Provide the (x, y) coordinate of the cell's center where the given text is located.  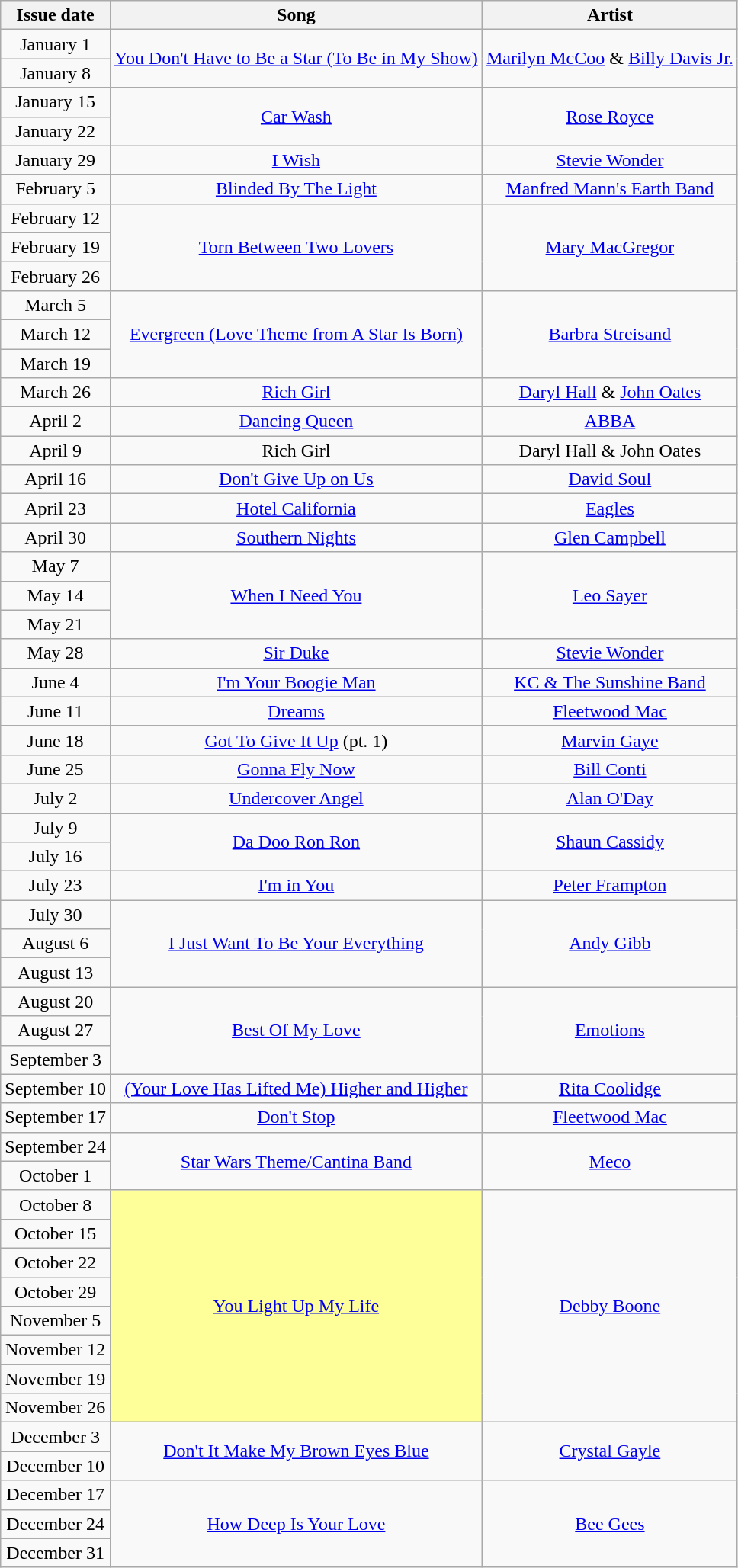
September 3 (56, 1060)
August 20 (56, 1002)
Marilyn McCoo & Billy Davis Jr. (610, 59)
Best Of My Love (296, 1031)
July 30 (56, 915)
January 15 (56, 102)
ABBA (610, 422)
KC & The Sunshine Band (610, 682)
Bill Conti (610, 769)
Dancing Queen (296, 422)
November 12 (56, 1350)
Southern Nights (296, 537)
March 5 (56, 305)
Rita Coolidge (610, 1089)
September 17 (56, 1117)
October 15 (56, 1233)
April 2 (56, 422)
August 13 (56, 973)
Rose Royce (610, 117)
January 1 (56, 44)
You Light Up My Life (296, 1306)
September 10 (56, 1089)
November 26 (56, 1408)
You Don't Have to Be a Star (To Be in My Show) (296, 59)
February 26 (56, 276)
June 11 (56, 711)
December 24 (56, 1524)
How Deep Is Your Love (296, 1524)
November 5 (56, 1321)
March 12 (56, 334)
Hotel California (296, 508)
Barbra Streisand (610, 334)
January 8 (56, 73)
October 8 (56, 1204)
Marvin Gaye (610, 740)
May 28 (56, 653)
February 12 (56, 218)
Car Wash (296, 117)
February 19 (56, 247)
Manfred Mann's Earth Band (610, 189)
(Your Love Has Lifted Me) Higher and Higher (296, 1089)
Star Wars Theme/Cantina Band (296, 1161)
Undercover Angel (296, 798)
Blinded By The Light (296, 189)
November 19 (56, 1379)
April 16 (56, 479)
May 14 (56, 595)
October 29 (56, 1292)
Song (296, 15)
February 5 (56, 189)
December 17 (56, 1495)
Meco (610, 1161)
Artist (610, 15)
January 22 (56, 131)
May 7 (56, 566)
July 2 (56, 798)
January 29 (56, 160)
July 16 (56, 857)
Emotions (610, 1031)
September 24 (56, 1146)
December 10 (56, 1466)
March 26 (56, 393)
April 23 (56, 508)
June 25 (56, 769)
December 31 (56, 1553)
David Soul (610, 479)
Debby Boone (610, 1306)
Leo Sayer (610, 595)
Don't Give Up on Us (296, 479)
Da Doo Ron Ron (296, 842)
When I Need You (296, 595)
Dreams (296, 711)
June 4 (56, 682)
October 22 (56, 1262)
April 9 (56, 451)
December 3 (56, 1437)
Got To Give It Up (pt. 1) (296, 740)
Sir Duke (296, 653)
June 18 (56, 740)
Issue date (56, 15)
March 19 (56, 364)
Torn Between Two Lovers (296, 247)
October 1 (56, 1175)
Don't Stop (296, 1117)
I Wish (296, 160)
Andy Gibb (610, 944)
Shaun Cassidy (610, 842)
Don't It Make My Brown Eyes Blue (296, 1451)
Glen Campbell (610, 537)
July 23 (56, 886)
July 9 (56, 827)
Eagles (610, 508)
May 21 (56, 624)
Mary MacGregor (610, 247)
I'm in You (296, 886)
I Just Want To Be Your Everything (296, 944)
Bee Gees (610, 1524)
Evergreen (Love Theme from A Star Is Born) (296, 334)
August 27 (56, 1031)
Peter Frampton (610, 886)
I'm Your Boogie Man (296, 682)
April 30 (56, 537)
Gonna Fly Now (296, 769)
Alan O'Day (610, 798)
August 6 (56, 944)
Crystal Gayle (610, 1451)
